Identify which cell holds the provided text, then report its (X, Y) central coordinate. 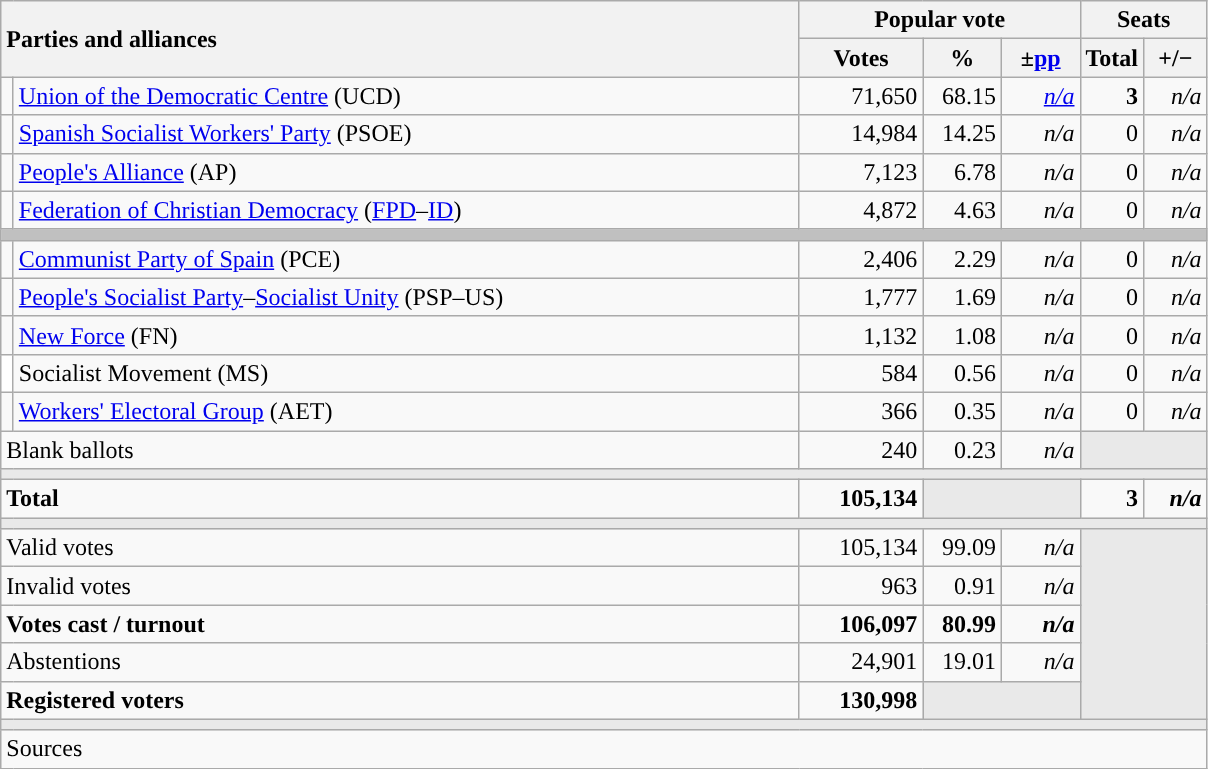
Popular vote (940, 20)
Registered voters (400, 700)
24,901 (861, 662)
% (962, 58)
71,650 (861, 96)
0.23 (962, 449)
Socialist Movement (MS) (406, 373)
130,998 (861, 700)
240 (861, 449)
People's Alliance (AP) (406, 172)
0.91 (962, 586)
1.69 (962, 297)
1,132 (861, 335)
Blank ballots (400, 449)
99.09 (962, 548)
Workers' Electoral Group (AET) (406, 411)
Sources (604, 749)
4,872 (861, 210)
14.25 (962, 134)
0.35 (962, 411)
+/− (1176, 58)
Seats (1144, 20)
Votes cast / turnout (400, 624)
4.63 (962, 210)
Communist Party of Spain (PCE) (406, 259)
Abstentions (400, 662)
19.01 (962, 662)
584 (861, 373)
7,123 (861, 172)
Valid votes (400, 548)
Votes (861, 58)
6.78 (962, 172)
1.08 (962, 335)
Union of the Democratic Centre (UCD) (406, 96)
People's Socialist Party–Socialist Unity (PSP–US) (406, 297)
2.29 (962, 259)
963 (861, 586)
14,984 (861, 134)
1,777 (861, 297)
2,406 (861, 259)
80.99 (962, 624)
Federation of Christian Democracy (FPD–ID) (406, 210)
366 (861, 411)
±pp (1040, 58)
New Force (FN) (406, 335)
Invalid votes (400, 586)
Spanish Socialist Workers' Party (PSOE) (406, 134)
Parties and alliances (400, 39)
68.15 (962, 96)
0.56 (962, 373)
106,097 (861, 624)
